Return (X, Y) of the center of cell containing provided text 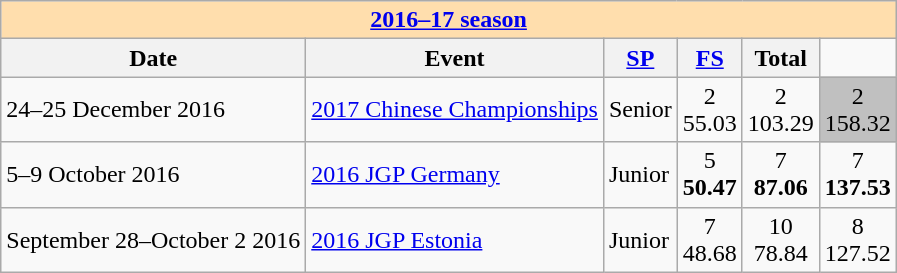
2016–17 season (449, 20)
September 28–October 2 2016 (154, 240)
Event (455, 58)
5 50.47 (710, 174)
Senior (640, 110)
2 103.29 (780, 110)
2016 JGP Estonia (455, 240)
8 127.52 (858, 240)
FS (710, 58)
7 48.68 (710, 240)
7 137.53 (858, 174)
10 78.84 (780, 240)
24–25 December 2016 (154, 110)
2 55.03 (710, 110)
2017 Chinese Championships (455, 110)
Total (780, 58)
2 158.32 (858, 110)
Date (154, 58)
SP (640, 58)
2016 JGP Germany (455, 174)
7 87.06 (780, 174)
5–9 October 2016 (154, 174)
